Determine the (X, Y) coordinate at the center of the cell enclosing the given text.  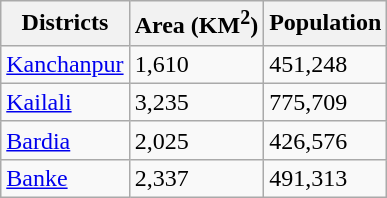
426,576 (326, 140)
Banke (65, 178)
Districts (65, 24)
3,235 (196, 102)
451,248 (326, 64)
Kailali (65, 102)
Bardia (65, 140)
491,313 (326, 178)
2,337 (196, 178)
Area (KM2) (196, 24)
1,610 (196, 64)
2,025 (196, 140)
Population (326, 24)
Kanchanpur (65, 64)
775,709 (326, 102)
